Scan for the cell matching the given text and deliver its [x, y] coordinate at center. 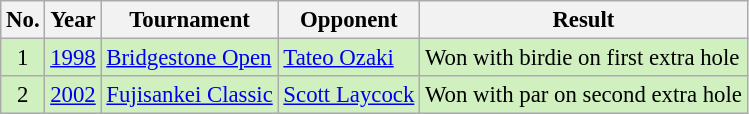
Year [73, 20]
Fujisankei Classic [190, 95]
1 [23, 58]
2 [23, 95]
No. [23, 20]
Won with birdie on first extra hole [584, 58]
Tateo Ozaki [349, 58]
Tournament [190, 20]
2002 [73, 95]
Scott Laycock [349, 95]
Opponent [349, 20]
Won with par on second extra hole [584, 95]
Bridgestone Open [190, 58]
1998 [73, 58]
Result [584, 20]
